Return the [X, Y] coordinate for the center point of the cell that contains the specified text.  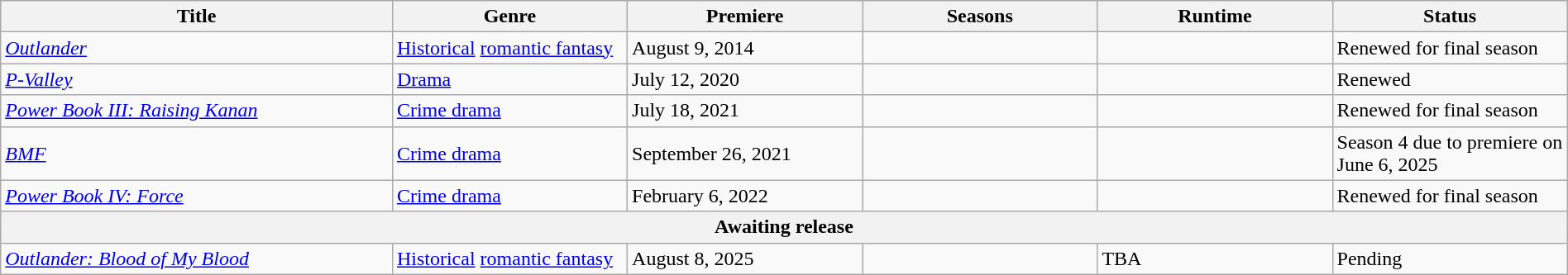
Genre [509, 17]
P-Valley [197, 79]
February 6, 2022 [745, 196]
Pending [1450, 258]
Power Book IV: Force [197, 196]
Awaiting release [784, 227]
Premiere [745, 17]
Outlander: Blood of My Blood [197, 258]
Status [1450, 17]
BMF [197, 154]
Renewed [1450, 79]
Drama [509, 79]
August 9, 2014 [745, 48]
Runtime [1215, 17]
Seasons [980, 17]
Outlander [197, 48]
Season 4 due to premiere on June 6, 2025 [1450, 154]
TBA [1215, 258]
August 8, 2025 [745, 258]
Title [197, 17]
July 18, 2021 [745, 111]
July 12, 2020 [745, 79]
Power Book III: Raising Kanan [197, 111]
September 26, 2021 [745, 154]
